From the cell containing the given text, extract its center point as [x, y] coordinate. 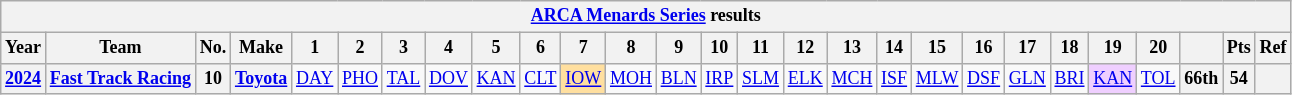
15 [936, 48]
DSF [984, 78]
MOH [632, 78]
GLN [1027, 78]
18 [1070, 48]
Ref [1273, 48]
6 [540, 48]
IRP [720, 78]
ARCA Menards Series results [646, 16]
3 [403, 48]
20 [1158, 48]
1 [315, 48]
2024 [24, 78]
66th [1202, 78]
ISF [894, 78]
DOV [449, 78]
54 [1240, 78]
MCH [852, 78]
TOL [1158, 78]
9 [678, 48]
Year [24, 48]
2 [360, 48]
TAL [403, 78]
No. [212, 48]
17 [1027, 48]
Fast Track Racing [120, 78]
CLT [540, 78]
5 [496, 48]
Team [120, 48]
16 [984, 48]
PHO [360, 78]
MLW [936, 78]
BRI [1070, 78]
12 [805, 48]
Pts [1240, 48]
8 [632, 48]
Toyota [262, 78]
13 [852, 48]
19 [1113, 48]
SLM [761, 78]
11 [761, 48]
Make [262, 48]
4 [449, 48]
ELK [805, 78]
DAY [315, 78]
IOW [584, 78]
7 [584, 48]
BLN [678, 78]
14 [894, 48]
